Determine the [X, Y] coordinate at the center of the cell enclosing the given text.  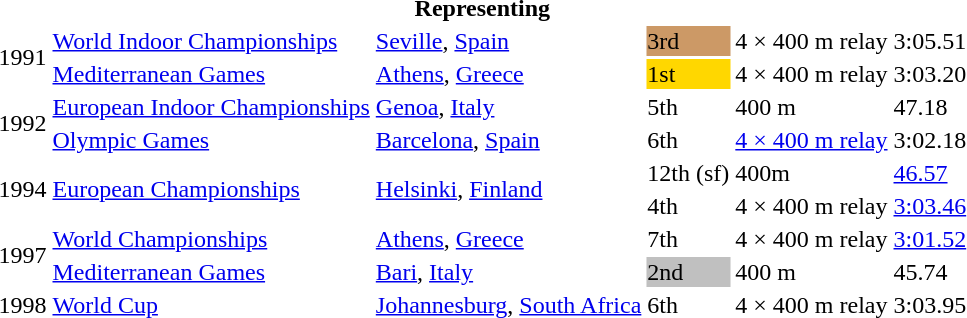
Olympic Games [211, 140]
5th [688, 107]
Barcelona, Spain [508, 140]
European Championships [211, 190]
Bari, Italy [508, 272]
Seville, Spain [508, 41]
European Indoor Championships [211, 107]
4th [688, 206]
2nd [688, 272]
World Indoor Championships [211, 41]
12th (sf) [688, 173]
World Championships [211, 239]
Helsinki, Finland [508, 190]
Genoa, Italy [508, 107]
7th [688, 239]
1st [688, 74]
400m [812, 173]
6th [688, 140]
3rd [688, 41]
